Scan for the cell matching the given text and deliver its [x, y] coordinate at center. 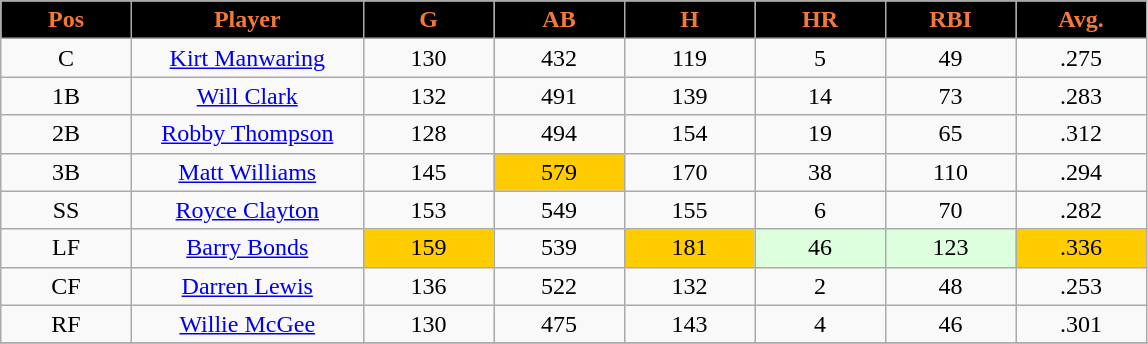
143 [689, 324]
HR [820, 20]
Pos [66, 20]
522 [559, 286]
70 [950, 210]
C [66, 58]
494 [559, 134]
Will Clark [247, 96]
Barry Bonds [247, 248]
2 [820, 286]
539 [559, 248]
RBI [950, 20]
.275 [1082, 58]
.312 [1082, 134]
154 [689, 134]
1B [66, 96]
.283 [1082, 96]
170 [689, 172]
Willie McGee [247, 324]
AB [559, 20]
5 [820, 58]
.253 [1082, 286]
Kirt Manwaring [247, 58]
H [689, 20]
432 [559, 58]
Matt Williams [247, 172]
Royce Clayton [247, 210]
579 [559, 172]
159 [428, 248]
SS [66, 210]
145 [428, 172]
RF [66, 324]
155 [689, 210]
73 [950, 96]
2B [66, 134]
4 [820, 324]
Robby Thompson [247, 134]
Player [247, 20]
Avg. [1082, 20]
.336 [1082, 248]
19 [820, 134]
153 [428, 210]
.301 [1082, 324]
3B [66, 172]
CF [66, 286]
65 [950, 134]
49 [950, 58]
139 [689, 96]
549 [559, 210]
6 [820, 210]
.294 [1082, 172]
491 [559, 96]
128 [428, 134]
LF [66, 248]
48 [950, 286]
181 [689, 248]
475 [559, 324]
136 [428, 286]
.282 [1082, 210]
123 [950, 248]
14 [820, 96]
Darren Lewis [247, 286]
119 [689, 58]
G [428, 20]
110 [950, 172]
38 [820, 172]
